Search for the cell housing the specified text and yield its (x, y) center coordinate. 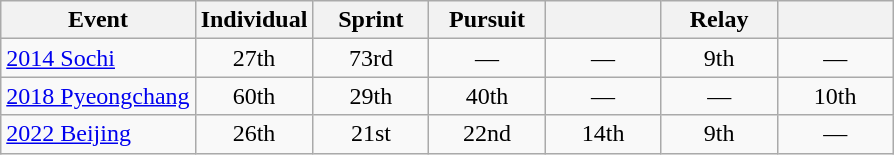
Pursuit (487, 20)
21st (371, 134)
2018 Pyeongchang (98, 96)
27th (254, 58)
Sprint (371, 20)
Relay (719, 20)
Individual (254, 20)
26th (254, 134)
Event (98, 20)
14th (603, 134)
73rd (371, 58)
10th (835, 96)
2014 Sochi (98, 58)
40th (487, 96)
2022 Beijing (98, 134)
60th (254, 96)
29th (371, 96)
22nd (487, 134)
